Scan for the cell matching the given text and deliver its (X, Y) coordinate at center. 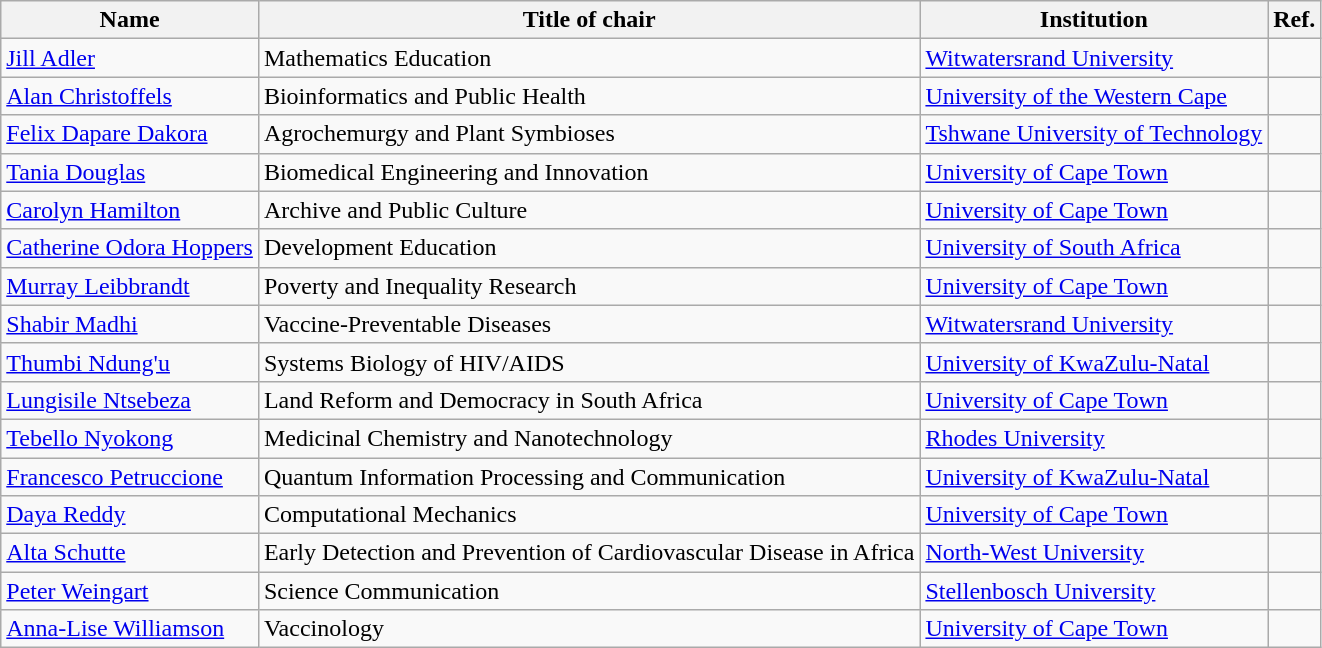
Early Detection and Prevention of Cardiovascular Disease in Africa (589, 553)
Medicinal Chemistry and Nanotechnology (589, 438)
Daya Reddy (130, 515)
Agrochemurgy and Plant Symbioses (589, 134)
Shabir Madhi (130, 324)
Vaccine-Preventable Diseases (589, 324)
Quantum Information Processing and Communication (589, 477)
Jill Adler (130, 58)
Francesco Petruccione (130, 477)
Alta Schutte (130, 553)
Title of chair (589, 20)
Peter Weingart (130, 591)
Lungisile Ntsebeza (130, 400)
Anna-Lise Williamson (130, 629)
Development Education (589, 248)
Tania Douglas (130, 172)
Ref. (1294, 20)
Name (130, 20)
Systems Biology of HIV/AIDS (589, 362)
Thumbi Ndung'u (130, 362)
Rhodes University (1094, 438)
Land Reform and Democracy in South Africa (589, 400)
Carolyn Hamilton (130, 210)
Felix Dapare Dakora (130, 134)
Mathematics Education (589, 58)
Murray Leibbrandt (130, 286)
Institution (1094, 20)
Catherine Odora Hoppers (130, 248)
Tebello Nyokong (130, 438)
North-West University (1094, 553)
Archive and Public Culture (589, 210)
Poverty and Inequality Research (589, 286)
Alan Christoffels (130, 96)
Bioinformatics and Public Health (589, 96)
Vaccinology (589, 629)
University of the Western Cape (1094, 96)
Tshwane University of Technology (1094, 134)
Stellenbosch University (1094, 591)
Computational Mechanics (589, 515)
Biomedical Engineering and Innovation (589, 172)
University of South Africa (1094, 248)
Science Communication (589, 591)
